Return [x, y] of the center of cell containing provided text 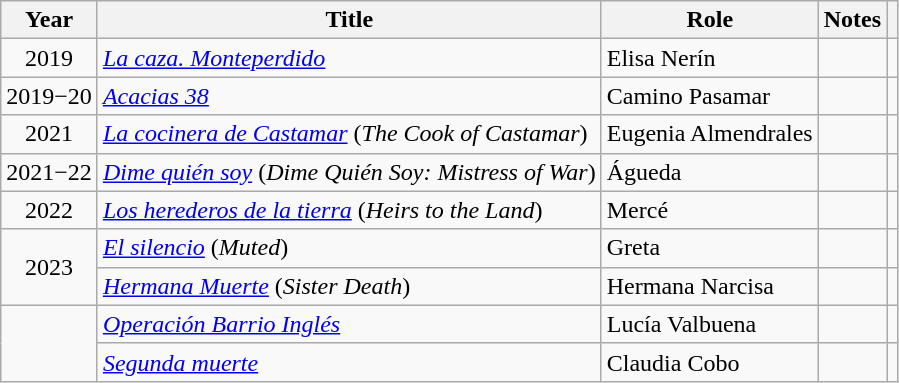
Notes [852, 20]
Operación Barrio Inglés [349, 324]
Hermana Narcisa [710, 286]
Hermana Muerte (Sister Death) [349, 286]
2019−20 [50, 96]
Águeda [710, 172]
2021 [50, 134]
Segunda muerte [349, 362]
Claudia Cobo [710, 362]
2023 [50, 267]
La caza. Monteperdido [349, 58]
Greta [710, 248]
Los herederos de la tierra (Heirs to the Land) [349, 210]
Acacias 38 [349, 96]
2022 [50, 210]
2019 [50, 58]
Title [349, 20]
Elisa Nerín [710, 58]
Lucía Valbuena [710, 324]
La cocinera de Castamar (The Cook of Castamar) [349, 134]
Mercé [710, 210]
Eugenia Almendrales [710, 134]
Year [50, 20]
Role [710, 20]
El silencio (Muted) [349, 248]
Dime quién soy (Dime Quién Soy: Mistress of War) [349, 172]
2021−22 [50, 172]
Camino Pasamar [710, 96]
